For the text-containing cell, return its midpoint in [X, Y] coordinate format. 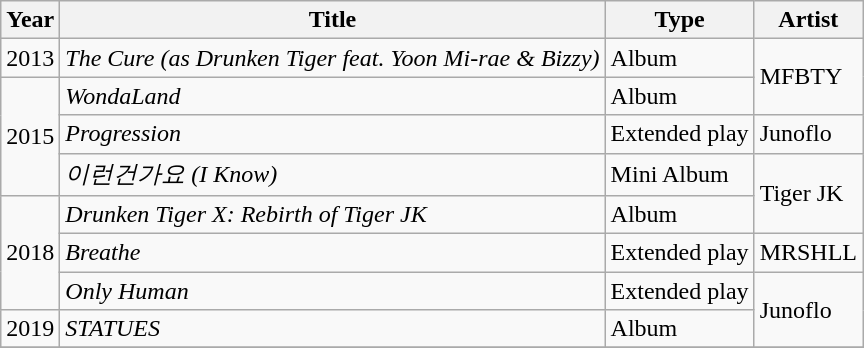
Artist [808, 20]
2019 [30, 329]
Mini Album [680, 174]
Title [332, 20]
이런건가요 (I Know) [332, 174]
Only Human [332, 291]
WondaLand [332, 96]
Type [680, 20]
Progression [332, 134]
Drunken Tiger X: Rebirth of Tiger JK [332, 215]
Year [30, 20]
Tiger JK [808, 194]
2018 [30, 253]
2013 [30, 58]
2015 [30, 136]
Breathe [332, 253]
MRSHLL [808, 253]
MFBTY [808, 77]
The Cure (as Drunken Tiger feat. Yoon Mi-rae & Bizzy) [332, 58]
STATUES [332, 329]
